Return the [X, Y] coordinate for the center point of the cell that contains the specified text.  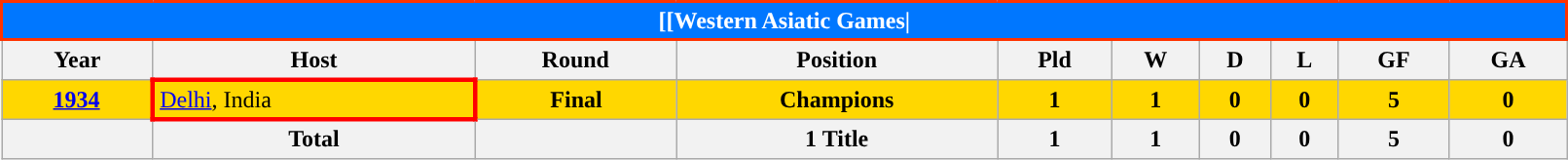
L [1304, 60]
W [1155, 60]
Host [313, 60]
[[Western Asiatic Games| [784, 21]
Year [78, 60]
D [1234, 60]
Pld [1055, 60]
1 Title [837, 139]
GF [1394, 60]
Position [837, 60]
Total [313, 139]
Champions [837, 100]
GA [1509, 60]
Final [576, 100]
Delhi, India [313, 100]
1934 [78, 100]
Round [576, 60]
